Pinpoint the cell where the given text exists, returning its [X, Y] midpoint coordinate. 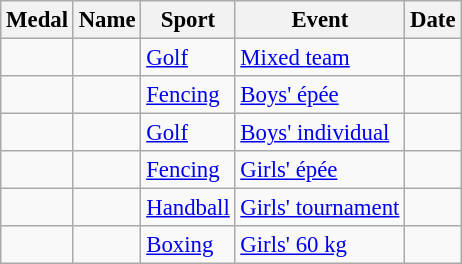
Date [433, 20]
Handball [188, 208]
Medal [38, 20]
Boys' individual [320, 133]
Girls' épée [320, 170]
Name [107, 20]
Sport [188, 20]
Mixed team [320, 58]
Boxing [188, 245]
Event [320, 20]
Girls' tournament [320, 208]
Boys' épée [320, 95]
Girls' 60 kg [320, 245]
